Locate the cell with the specified text and output its [X, Y] center coordinate. 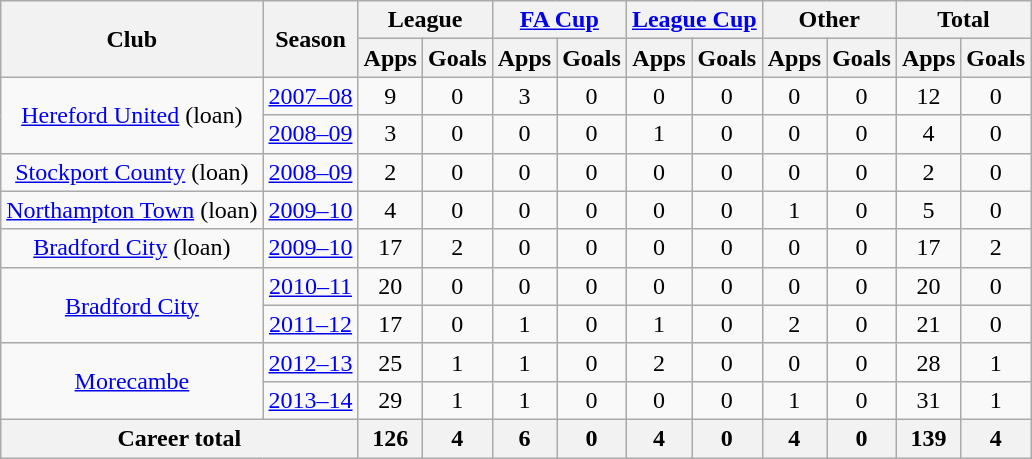
2010–11 [310, 286]
League [425, 20]
5 [928, 210]
League Cup [694, 20]
2011–12 [310, 324]
Season [310, 39]
Stockport County (loan) [132, 172]
Total [963, 20]
31 [928, 400]
Morecambe [132, 381]
9 [390, 96]
Bradford City [132, 305]
2012–13 [310, 362]
Bradford City (loan) [132, 248]
29 [390, 400]
2007–08 [310, 96]
Other [829, 20]
12 [928, 96]
Northampton Town (loan) [132, 210]
126 [390, 438]
FA Cup [559, 20]
Club [132, 39]
139 [928, 438]
Hereford United (loan) [132, 115]
28 [928, 362]
Career total [180, 438]
2013–14 [310, 400]
21 [928, 324]
25 [390, 362]
6 [524, 438]
